Identify which cell holds the provided text, then report its [x, y] central coordinate. 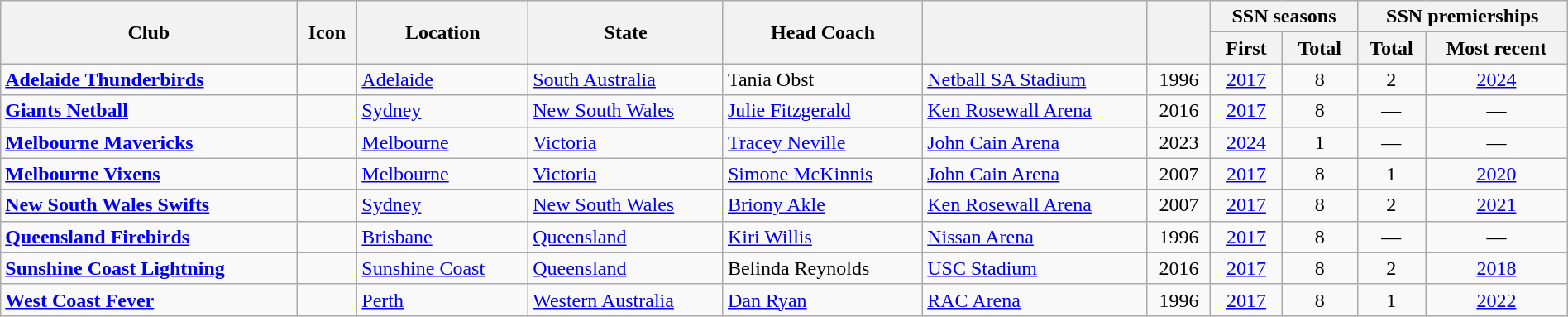
2021 [1497, 205]
Belinda Reynolds [822, 268]
Club [149, 32]
Melbourne Vixens [149, 174]
Adelaide Thunderbirds [149, 79]
SSN premierships [1462, 17]
Icon [327, 32]
Sunshine Coast [443, 268]
Western Australia [626, 300]
West Coast Fever [149, 300]
Location [443, 32]
Sunshine Coast Lightning [149, 268]
Simone McKinnis [822, 174]
Adelaide [443, 79]
Dan Ryan [822, 300]
Briony Akle [822, 205]
Head Coach [822, 32]
Kiri Willis [822, 237]
South Australia [626, 79]
2022 [1497, 300]
2020 [1497, 174]
RAC Arena [1035, 300]
Tania Obst [822, 79]
SSN seasons [1284, 17]
Tracey Neville [822, 142]
Perth [443, 300]
2018 [1497, 268]
2023 [1178, 142]
Queensland Firebirds [149, 237]
First [1246, 48]
State [626, 32]
Most recent [1497, 48]
Brisbane [443, 237]
Netball SA Stadium [1035, 79]
Giants Netball [149, 111]
Melbourne Mavericks [149, 142]
USC Stadium [1035, 268]
Nissan Arena [1035, 237]
New South Wales Swifts [149, 205]
Julie Fitzgerald [822, 111]
